Locate the cell with the specified text and output its (X, Y) center coordinate. 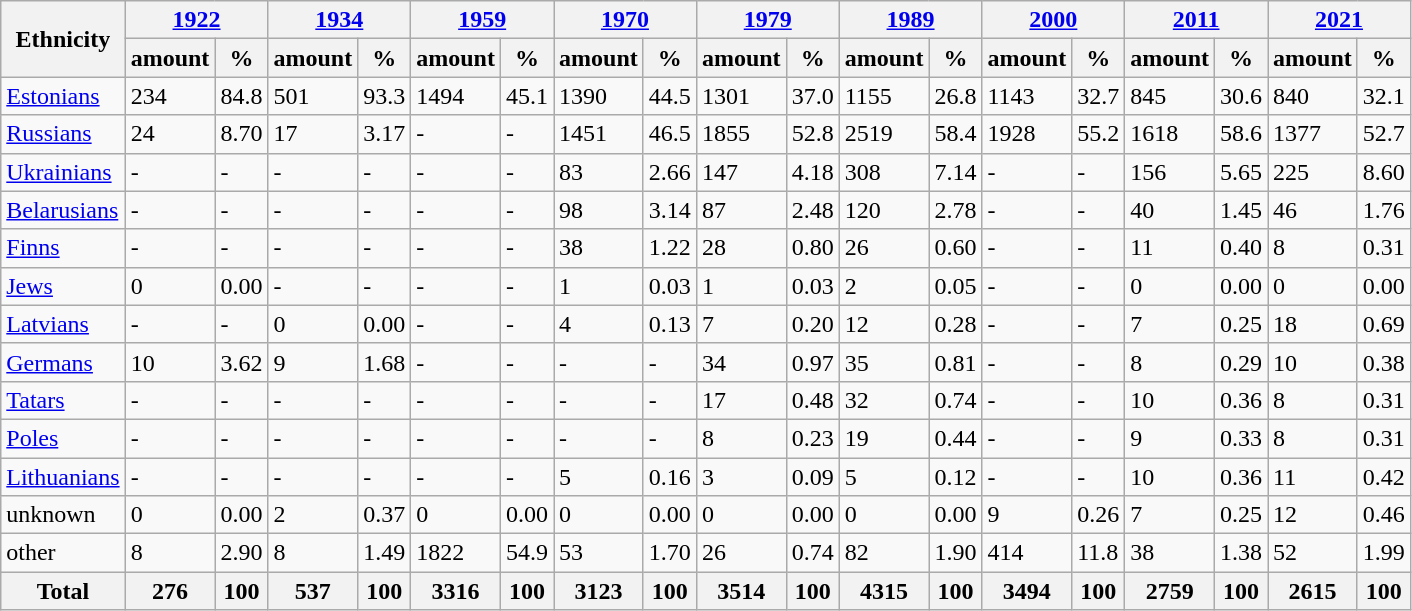
58.4 (956, 134)
32.1 (1384, 96)
58.6 (1242, 134)
1855 (741, 134)
276 (170, 591)
30.6 (1242, 96)
0.23 (812, 438)
28 (741, 248)
3.14 (670, 210)
1155 (884, 96)
0.97 (812, 362)
120 (884, 210)
1494 (456, 96)
3514 (741, 591)
1.49 (384, 553)
2.78 (956, 210)
225 (1313, 172)
1451 (599, 134)
0.26 (1098, 515)
3.17 (384, 134)
845 (1170, 96)
1.90 (956, 553)
3494 (1027, 591)
52.8 (812, 134)
147 (741, 172)
1390 (599, 96)
234 (170, 96)
1.76 (1384, 210)
Lithuanians (63, 477)
0.28 (956, 324)
0.42 (1384, 477)
1377 (1313, 134)
83 (599, 172)
1618 (1170, 134)
501 (313, 96)
Latvians (63, 324)
1143 (1027, 96)
8.60 (1384, 172)
3 (741, 477)
1928 (1027, 134)
82 (884, 553)
414 (1027, 553)
1301 (741, 96)
0.20 (812, 324)
44.5 (670, 96)
1970 (626, 20)
0.38 (1384, 362)
1.68 (384, 362)
3.62 (242, 362)
0.05 (956, 286)
98 (599, 210)
54.9 (526, 553)
87 (741, 210)
7.14 (956, 172)
2615 (1313, 591)
1959 (482, 20)
0.12 (956, 477)
Tatars (63, 400)
4 (599, 324)
0.37 (384, 515)
46.5 (670, 134)
84.8 (242, 96)
32.7 (1098, 96)
8.70 (242, 134)
45.1 (526, 96)
93.3 (384, 96)
24 (170, 134)
1.99 (1384, 553)
Finns (63, 248)
2519 (884, 134)
Estonians (63, 96)
1.38 (1242, 553)
52 (1313, 553)
Poles (63, 438)
1989 (910, 20)
52.7 (1384, 134)
0.13 (670, 324)
2011 (1196, 20)
0.81 (956, 362)
0.29 (1242, 362)
other (63, 553)
Belarusians (63, 210)
35 (884, 362)
0.44 (956, 438)
2.90 (242, 553)
Ethnicity (63, 39)
0.46 (1384, 515)
Germans (63, 362)
0.40 (1242, 248)
Total (63, 591)
308 (884, 172)
2.66 (670, 172)
1.70 (670, 553)
1.22 (670, 248)
46 (1313, 210)
26.8 (956, 96)
37.0 (812, 96)
0.60 (956, 248)
840 (1313, 96)
19 (884, 438)
Jews (63, 286)
1822 (456, 553)
4315 (884, 591)
0.33 (1242, 438)
2021 (1340, 20)
53 (599, 553)
1922 (196, 20)
34 (741, 362)
11.8 (1098, 553)
3123 (599, 591)
0.16 (670, 477)
55.2 (1098, 134)
2759 (1170, 591)
40 (1170, 210)
4.18 (812, 172)
32 (884, 400)
5.65 (1242, 172)
156 (1170, 172)
1934 (340, 20)
18 (1313, 324)
0.48 (812, 400)
3316 (456, 591)
537 (313, 591)
0.69 (1384, 324)
1979 (768, 20)
2.48 (812, 210)
Russians (63, 134)
Ukrainians (63, 172)
2000 (1054, 20)
0.80 (812, 248)
unknown (63, 515)
0.09 (812, 477)
1.45 (1242, 210)
